Capture the cell that displays the provided text and extract its (X, Y) central coordinate. 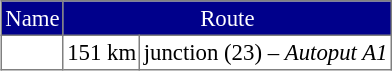
junction (23) – Autoput A1 (266, 52)
Route (227, 18)
Name (33, 18)
151 km (101, 52)
